Identify which cell holds the provided text, then report its [x, y] central coordinate. 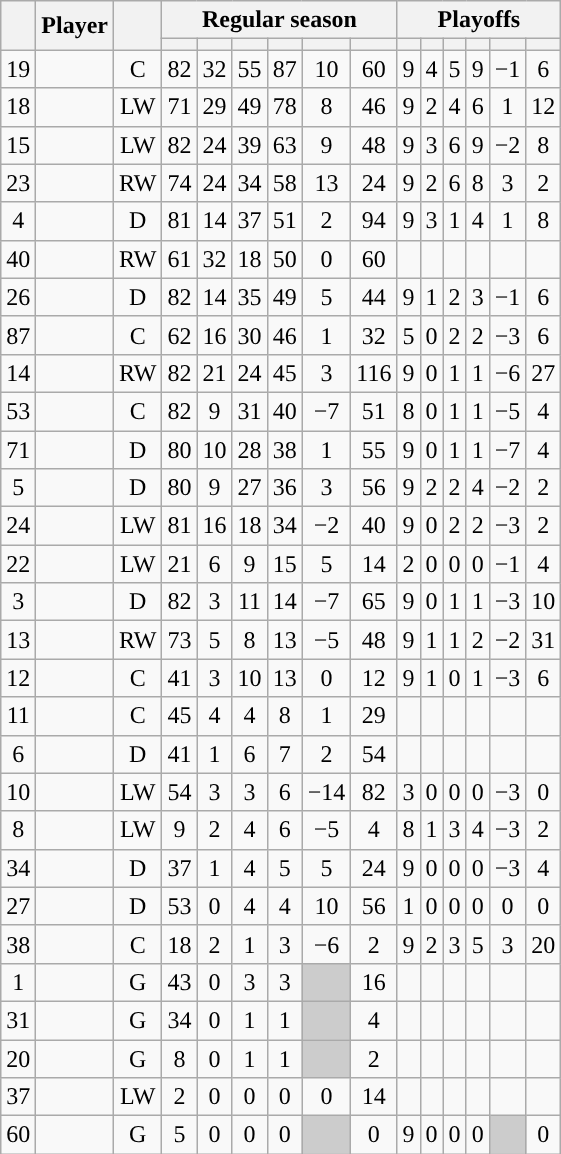
−14 [326, 792]
65 [374, 602]
43 [180, 982]
116 [374, 373]
58 [284, 183]
19 [18, 69]
39 [250, 145]
50 [284, 259]
35 [250, 297]
44 [374, 297]
61 [180, 259]
26 [18, 297]
23 [18, 183]
94 [374, 221]
22 [18, 564]
Player [75, 26]
62 [180, 335]
36 [284, 488]
30 [250, 335]
74 [180, 183]
63 [284, 145]
Playoffs [479, 20]
28 [250, 449]
73 [180, 640]
Regular season [280, 20]
7 [284, 754]
78 [284, 107]
